Pinpoint the cell where the given text exists, returning its (X, Y) midpoint coordinate. 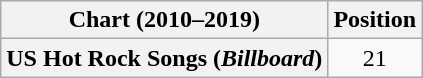
Position (375, 20)
US Hot Rock Songs (Billboard) (164, 58)
21 (375, 58)
Chart (2010–2019) (164, 20)
